Extract the (x, y) coordinate from the center of the cell holding the provided text.  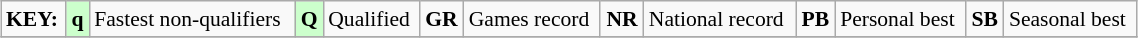
KEY: (34, 19)
PB (816, 19)
SB (985, 19)
Personal best (900, 19)
Fastest non-qualifiers (192, 19)
Games record (532, 19)
Seasonal best (1070, 19)
GR (442, 19)
Qualified (371, 19)
National record (720, 19)
q (78, 19)
NR (622, 19)
Q (309, 19)
